For the text-containing cell, return its midpoint in (X, Y) coordinate format. 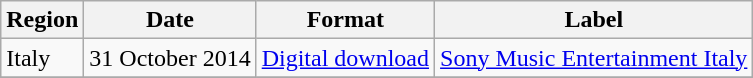
Italy (42, 58)
Digital download (345, 58)
31 October 2014 (170, 58)
Sony Music Entertainment Italy (594, 58)
Label (594, 20)
Format (345, 20)
Region (42, 20)
Date (170, 20)
